Identify which cell holds the provided text, then report its [x, y] central coordinate. 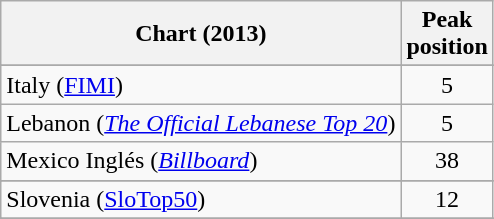
Chart (2013) [201, 34]
Slovenia (SloTop50) [201, 199]
Lebanon (The Official Lebanese Top 20) [201, 123]
12 [447, 199]
Mexico Inglés (Billboard) [201, 161]
Italy (FIMI) [201, 85]
Peakposition [447, 34]
38 [447, 161]
